Return [x, y] of the center of cell containing provided text 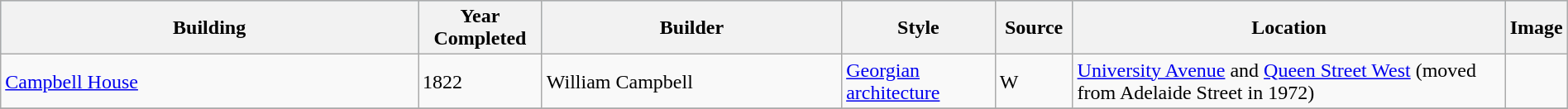
Georgian architecture [919, 81]
1822 [480, 81]
Source [1034, 28]
Year Completed [480, 28]
University Avenue and Queen Street West (moved from Adelaide Street in 1972) [1288, 81]
William Campbell [691, 81]
Style [919, 28]
Campbell House [210, 81]
Location [1288, 28]
Builder [691, 28]
Image [1537, 28]
Building [210, 28]
W [1034, 81]
